Return (X, Y) of the center of cell containing provided text 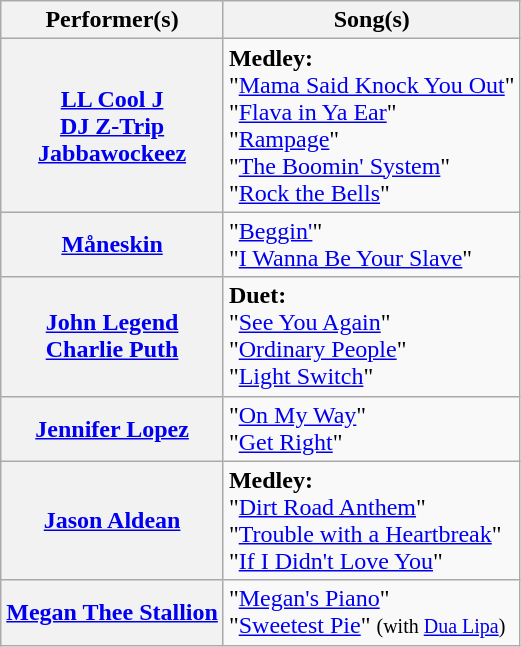
Performer(s) (112, 20)
Medley:"Mama Said Knock You Out""Flava in Ya Ear""Rampage""The Boomin' System""Rock the Bells" (372, 126)
"Beggin'""I Wanna Be Your Slave" (372, 244)
"Megan's Piano""Sweetest Pie" (with Dua Lipa) (372, 612)
LL Cool JDJ Z-TripJabbawockeez (112, 126)
Måneskin (112, 244)
Medley:"Dirt Road Anthem""Trouble with a Heartbreak""If I Didn't Love You" (372, 520)
Jason Aldean (112, 520)
Song(s) (372, 20)
John LegendCharlie Puth (112, 336)
Megan Thee Stallion (112, 612)
Duet:"See You Again""Ordinary People""Light Switch" (372, 336)
Jennifer Lopez (112, 428)
"On My Way""Get Right" (372, 428)
